Capture the cell that displays the provided text and extract its [X, Y] central coordinate. 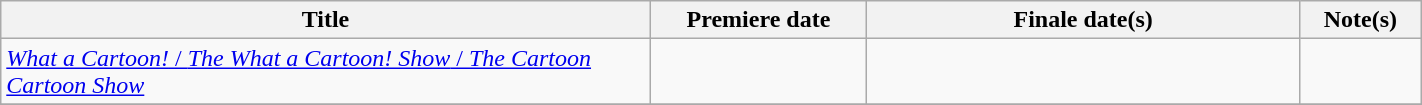
Note(s) [1361, 20]
Premiere date [758, 20]
Title [326, 20]
Finale date(s) [1084, 20]
What a Cartoon! / The What a Cartoon! Show / The Cartoon Cartoon Show [326, 72]
